Search for the cell housing the specified text and yield its (X, Y) center coordinate. 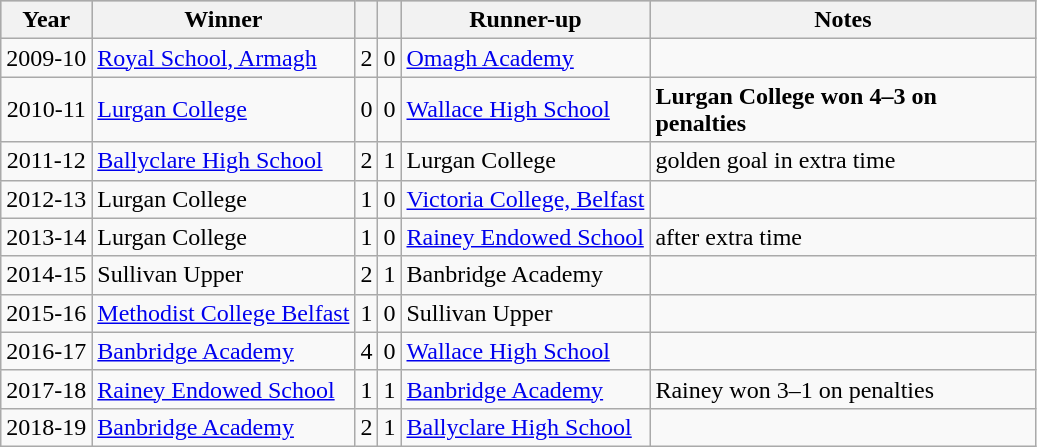
Omagh Academy (526, 58)
2013-14 (46, 237)
Winner (224, 20)
Victoria College, Belfast (526, 199)
after extra time (843, 237)
2012-13 (46, 199)
2018-19 (46, 427)
Notes (843, 20)
Methodist College Belfast (224, 313)
2010-11 (46, 110)
Year (46, 20)
Royal School, Armagh (224, 58)
Runner-up (526, 20)
2011-12 (46, 161)
Rainey won 3–1 on penalties (843, 389)
2017-18 (46, 389)
2015-16 (46, 313)
golden goal in extra time (843, 161)
Lurgan College won 4–3 on penalties (843, 110)
2016-17 (46, 351)
2014-15 (46, 275)
2009-10 (46, 58)
4 (366, 351)
